Output the (X, Y) coordinate of the center of the cell containing the given text.  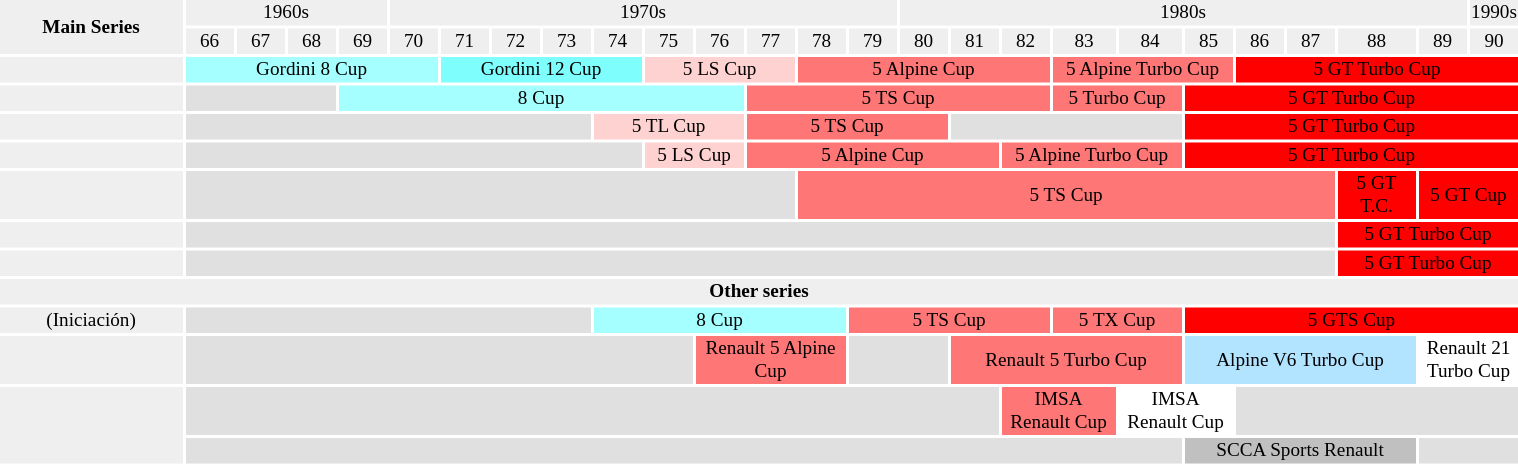
5 TX Cup (1118, 321)
85 (1209, 41)
80 (924, 41)
Renault 5 Turbo Cup (1066, 360)
87 (1311, 41)
73 (567, 41)
75 (669, 41)
Main Series (92, 27)
88 (1377, 41)
74 (618, 41)
86 (1260, 41)
5 TL Cup (669, 127)
77 (771, 41)
68 (312, 41)
1970s (644, 13)
69 (363, 41)
Gordini 12 Cup (542, 70)
78 (822, 41)
1980s (1184, 13)
82 (1026, 41)
89 (1443, 41)
71 (465, 41)
67 (261, 41)
81 (975, 41)
70 (414, 41)
66 (210, 41)
(Iniciación) (92, 321)
SCCA Sports Renault (1300, 451)
76 (720, 41)
Alpine V6 Turbo Cup (1300, 360)
79 (873, 41)
5 GT T.C. (1377, 195)
1960s (286, 13)
Renault 5 Alpine Cup (771, 360)
72 (516, 41)
Gordini 8 Cup (312, 70)
83 (1084, 41)
5 Turbo Cup (1118, 99)
84 (1150, 41)
